Pinpoint the cell where the given text exists, returning its (x, y) midpoint coordinate. 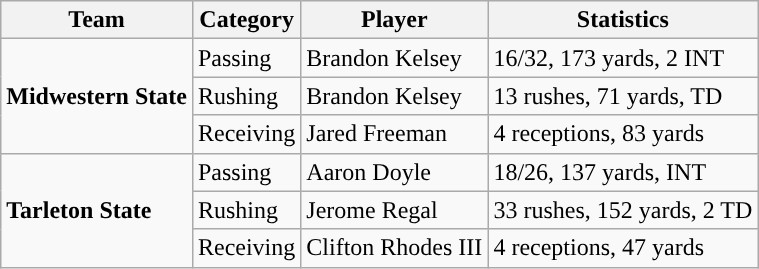
Aaron Doyle (394, 172)
Tarleton State (97, 210)
Clifton Rhodes III (394, 248)
Midwestern State (97, 96)
18/26, 137 yards, INT (623, 172)
16/32, 173 yards, 2 INT (623, 58)
Jerome Regal (394, 210)
4 receptions, 47 yards (623, 248)
Category (246, 20)
33 rushes, 152 yards, 2 TD (623, 210)
4 receptions, 83 yards (623, 134)
Player (394, 20)
Team (97, 20)
Statistics (623, 20)
Jared Freeman (394, 134)
13 rushes, 71 yards, TD (623, 96)
